Pinpoint the cell where the given text exists, returning its [x, y] midpoint coordinate. 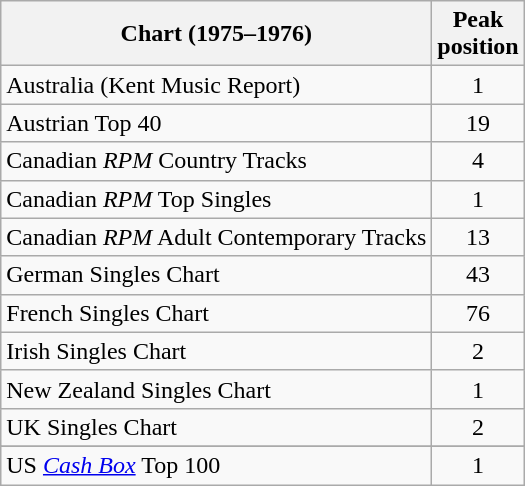
French Singles Chart [216, 313]
Australia (Kent Music Report) [216, 85]
76 [478, 313]
43 [478, 275]
UK Singles Chart [216, 427]
Peak position [478, 34]
19 [478, 123]
Canadian RPM Country Tracks [216, 161]
German Singles Chart [216, 275]
US Cash Box Top 100 [216, 465]
Irish Singles Chart [216, 351]
New Zealand Singles Chart [216, 389]
4 [478, 161]
Chart (1975–1976) [216, 34]
Canadian RPM Adult Contemporary Tracks [216, 237]
13 [478, 237]
Austrian Top 40 [216, 123]
Canadian RPM Top Singles [216, 199]
